Scan for the cell matching the given text and deliver its [x, y] coordinate at center. 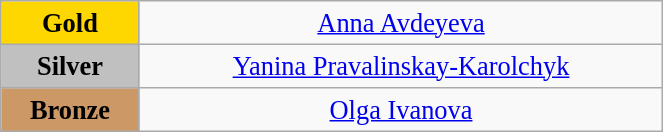
Gold [70, 22]
Anna Avdeyeva [401, 22]
Bronze [70, 109]
Silver [70, 66]
Olga Ivanova [401, 109]
Yanina Pravalinskay-Karolchyk [401, 66]
